Pinpoint the cell where the given text exists, returning its [x, y] midpoint coordinate. 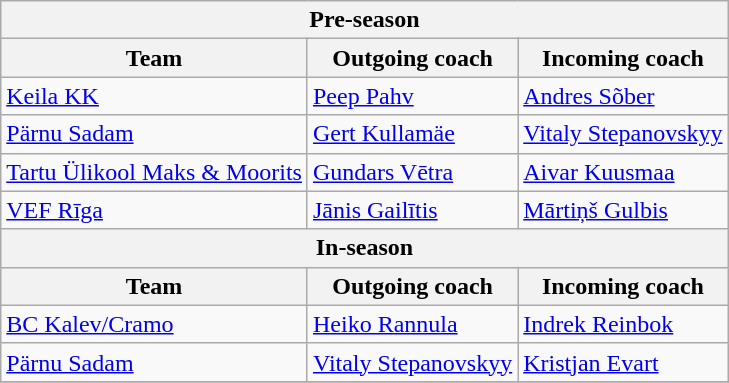
Keila KK [154, 96]
Kristjan Evart [623, 362]
VEF Rīga [154, 210]
Gert Kullamäe [412, 134]
In-season [364, 248]
Tartu Ülikool Maks & Moorits [154, 172]
Indrek Reinbok [623, 324]
Peep Pahv [412, 96]
BC Kalev/Cramo [154, 324]
Mārtiņš Gulbis [623, 210]
Jānis Gailītis [412, 210]
Pre-season [364, 20]
Andres Sõber [623, 96]
Gundars Vētra [412, 172]
Aivar Kuusmaa [623, 172]
Heiko Rannula [412, 324]
